Return the [x, y] coordinate for the center point of the cell that contains the specified text.  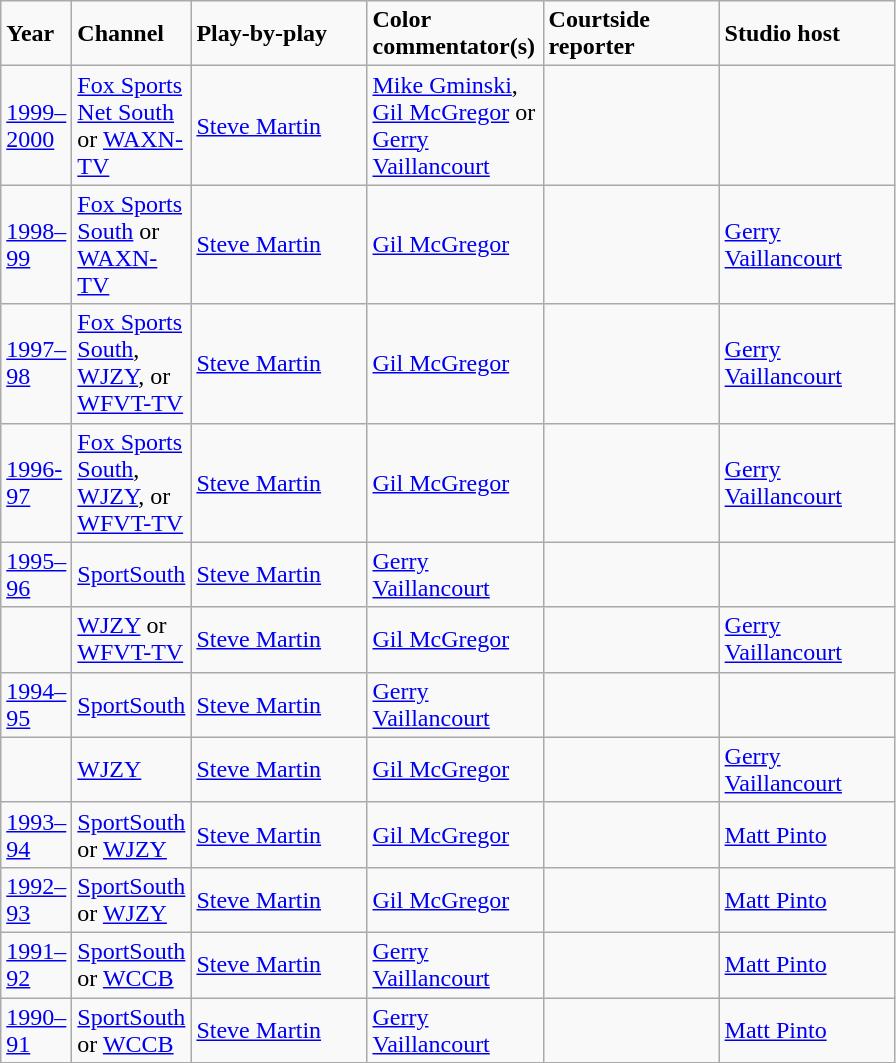
Color commentator(s) [455, 34]
WJZY [132, 770]
1991–92 [36, 964]
1999–2000 [36, 126]
1994–95 [36, 704]
1992–93 [36, 900]
1993–94 [36, 834]
Play-by-play [279, 34]
Year [36, 34]
Fox Sports South or WAXN-TV [132, 244]
1997–98 [36, 364]
Studio host [807, 34]
WJZY or WFVT-TV [132, 640]
1995–96 [36, 574]
Channel [132, 34]
Fox Sports Net South or WAXN-TV [132, 126]
Courtside reporter [631, 34]
1998–99 [36, 244]
Mike Gminski, Gil McGregor or Gerry Vaillancourt [455, 126]
1996-97 [36, 482]
1990–91 [36, 1030]
